Find where the given text appears and provide that cell's center as [x, y] coordinate. 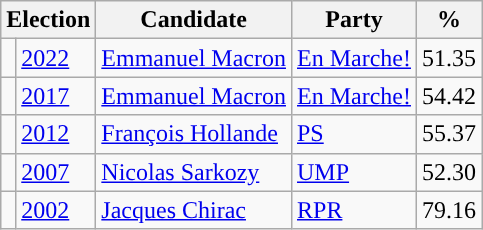
2012 [56, 134]
RPR [354, 210]
Party [354, 20]
% [450, 20]
2007 [56, 172]
54.42 [450, 96]
Jacques Chirac [194, 210]
PS [354, 134]
2002 [56, 210]
51.35 [450, 58]
Candidate [194, 20]
52.30 [450, 172]
Nicolas Sarkozy [194, 172]
UMP [354, 172]
François Hollande [194, 134]
2017 [56, 96]
55.37 [450, 134]
Election [48, 20]
79.16 [450, 210]
2022 [56, 58]
